Detect which cell encompasses the target text, then output its [x, y] center coordinate. 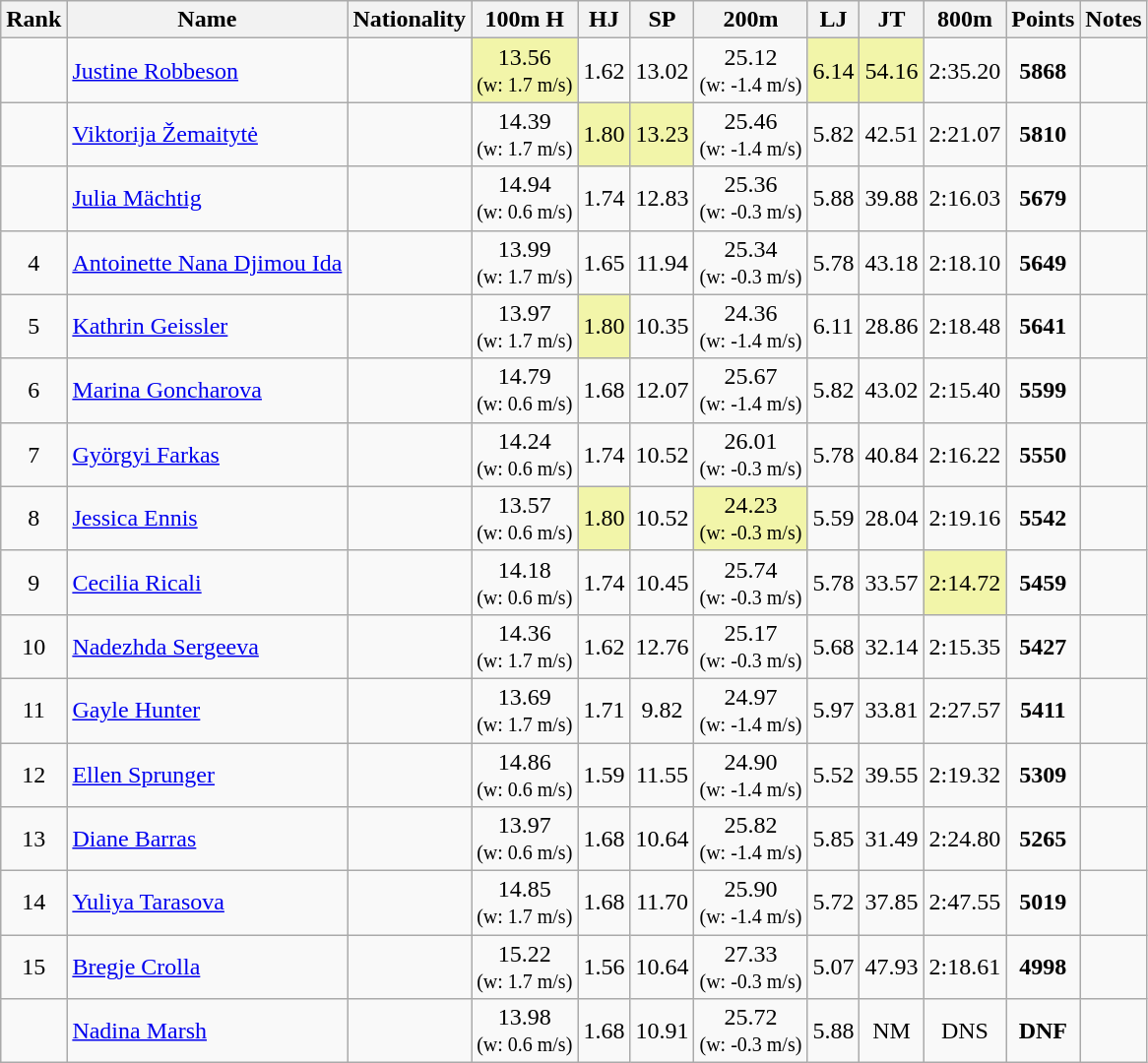
13.97(w: 0.6 m/s) [525, 839]
47.93 [892, 967]
Bregje Crolla [207, 967]
32.14 [892, 646]
5679 [1044, 199]
5.85 [833, 839]
800m [965, 20]
HJ [605, 20]
13.98(w: 0.6 m/s) [525, 1032]
25.74(w: -0.3 m/s) [750, 583]
Antoinette Nana Djimou Ida [207, 262]
Name [207, 20]
5 [33, 327]
5427 [1044, 646]
15 [33, 967]
25.82(w: -1.4 m/s) [750, 839]
14.24(w: 0.6 m/s) [525, 455]
200m [750, 20]
2:15.40 [965, 390]
2:14.72 [965, 583]
2:47.55 [965, 904]
43.18 [892, 262]
2:18.61 [965, 967]
5550 [1044, 455]
12 [33, 774]
2:24.80 [965, 839]
5.72 [833, 904]
Kathrin Geissler [207, 327]
Diane Barras [207, 839]
Marina Goncharova [207, 390]
LJ [833, 20]
24.23(w: -0.3 m/s) [750, 518]
Györgyi Farkas [207, 455]
40.84 [892, 455]
14.85(w: 1.7 m/s) [525, 904]
Gayle Hunter [207, 711]
Jessica Ennis [207, 518]
10.91 [662, 1032]
14.36(w: 1.7 m/s) [525, 646]
5641 [1044, 327]
24.36(w: -1.4 m/s) [750, 327]
SP [662, 20]
39.88 [892, 199]
39.55 [892, 774]
13.97(w: 1.7 m/s) [525, 327]
24.97(w: -1.4 m/s) [750, 711]
11 [33, 711]
5649 [1044, 262]
4 [33, 262]
13.99(w: 1.7 m/s) [525, 262]
13 [33, 839]
1.65 [605, 262]
11.94 [662, 262]
2:16.22 [965, 455]
42.51 [892, 134]
25.17(w: -0.3 m/s) [750, 646]
6.11 [833, 327]
2:15.35 [965, 646]
10.35 [662, 327]
2:19.32 [965, 774]
JT [892, 20]
9 [33, 583]
Points [1044, 20]
5.97 [833, 711]
25.72(w: -0.3 m/s) [750, 1032]
5.68 [833, 646]
5868 [1044, 71]
25.90(w: -1.4 m/s) [750, 904]
15.22(w: 1.7 m/s) [525, 967]
12.07 [662, 390]
Nadina Marsh [207, 1032]
5459 [1044, 583]
Nationality [410, 20]
Notes [1114, 20]
54.16 [892, 71]
8 [33, 518]
14.39(w: 1.7 m/s) [525, 134]
2:16.03 [965, 199]
1.71 [605, 711]
5019 [1044, 904]
5265 [1044, 839]
11.55 [662, 774]
14.86(w: 0.6 m/s) [525, 774]
5309 [1044, 774]
2:21.07 [965, 134]
25.67(w: -1.4 m/s) [750, 390]
Ellen Sprunger [207, 774]
14 [33, 904]
25.46(w: -1.4 m/s) [750, 134]
14.94(w: 0.6 m/s) [525, 199]
Justine Robbeson [207, 71]
26.01(w: -0.3 m/s) [750, 455]
33.57 [892, 583]
12.83 [662, 199]
13.02 [662, 71]
DNS [965, 1032]
14.18(w: 0.6 m/s) [525, 583]
NM [892, 1032]
4998 [1044, 967]
Yuliya Tarasova [207, 904]
13.57(w: 0.6 m/s) [525, 518]
6 [33, 390]
7 [33, 455]
Julia Mächtig [207, 199]
6.14 [833, 71]
13.69(w: 1.7 m/s) [525, 711]
5.07 [833, 967]
DNF [1044, 1032]
25.36(w: -0.3 m/s) [750, 199]
5542 [1044, 518]
10 [33, 646]
31.49 [892, 839]
37.85 [892, 904]
5411 [1044, 711]
2:18.10 [965, 262]
5599 [1044, 390]
13.56(w: 1.7 m/s) [525, 71]
27.33(w: -0.3 m/s) [750, 967]
14.79(w: 0.6 m/s) [525, 390]
13.23 [662, 134]
Nadezhda Sergeeva [207, 646]
28.86 [892, 327]
100m H [525, 20]
Viktorija Žemaitytė [207, 134]
24.90(w: -1.4 m/s) [750, 774]
2:19.16 [965, 518]
43.02 [892, 390]
1.56 [605, 967]
5810 [1044, 134]
5.59 [833, 518]
28.04 [892, 518]
11.70 [662, 904]
25.12(w: -1.4 m/s) [750, 71]
2:35.20 [965, 71]
25.34(w: -0.3 m/s) [750, 262]
5.52 [833, 774]
12.76 [662, 646]
9.82 [662, 711]
Cecilia Ricali [207, 583]
10.45 [662, 583]
2:18.48 [965, 327]
Rank [33, 20]
1.59 [605, 774]
33.81 [892, 711]
2:27.57 [965, 711]
